For the text-containing cell, return its midpoint in [X, Y] coordinate format. 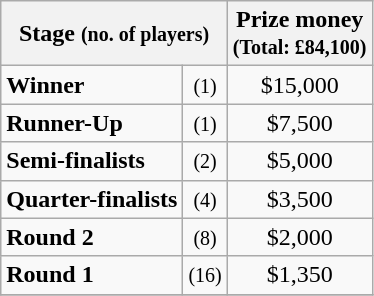
$5,000 [300, 161]
$2,000 [300, 237]
$7,500 [300, 123]
Round 1 [92, 275]
Semi-finalists [92, 161]
Quarter-finalists [92, 199]
Round 2 [92, 237]
(2) [205, 161]
Runner-Up [92, 123]
$1,350 [300, 275]
(16) [205, 275]
Winner [92, 85]
(4) [205, 199]
(8) [205, 237]
$3,500 [300, 199]
Stage (no. of players) [114, 34]
Prize money(Total: £84,100) [300, 34]
$15,000 [300, 85]
